Scan for the cell matching the given text and deliver its (x, y) coordinate at center. 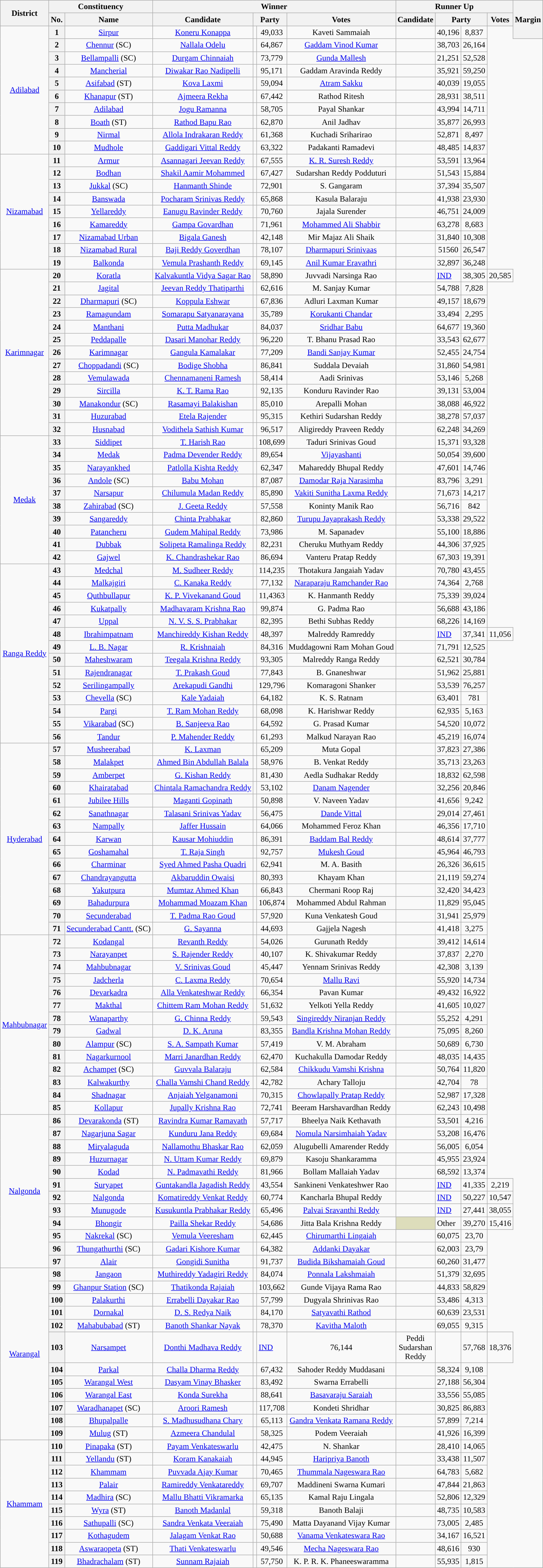
62,347 (272, 468)
Khanapur (ST) (108, 96)
2,485 (474, 1523)
Name (108, 20)
Aligireddy Praveen Reddy (341, 429)
Bodige Shobha (203, 365)
58,705 (272, 109)
86,883 (474, 1408)
Rathod Ritesh (341, 96)
64,066 (272, 826)
69,879 (272, 1159)
Choppadandi (SC) (108, 365)
Sathupalli (SC) (108, 1523)
15,884 (474, 173)
Bellampalli (SC) (108, 58)
Puvvada Ajay Kumar (203, 1472)
12 (57, 173)
77,209 (272, 352)
Babu Mohan (203, 480)
93,305 (272, 660)
14,734 (474, 980)
26,993 (474, 122)
Yellareddy (108, 212)
5,163 (474, 711)
V. Naveen Yadav (341, 801)
Banswada (108, 199)
32,256 (448, 788)
8,683 (474, 224)
39,600 (474, 455)
Peddapalle (108, 339)
57,920 (272, 916)
Thati Venkateswarlu (203, 1548)
Damodar Raja Narasimha (341, 480)
842 (474, 506)
73,986 (272, 532)
Patlolla Kishta Reddy (203, 468)
52,455 (448, 352)
Amberpet (108, 775)
Banoth Madanlal (203, 1510)
14,614 (474, 941)
Thotakura Jangaiah Yadav (341, 570)
T. Bhanu Prasad Rao (341, 339)
11,829 (448, 903)
Koratla (108, 276)
10,027 (474, 1006)
56 (57, 736)
40 (57, 532)
99,874 (272, 609)
32 (57, 429)
8,260 (474, 1031)
67,427 (272, 173)
5 (57, 83)
113 (57, 1485)
61,368 (272, 135)
96,220 (272, 339)
114 (57, 1497)
46,751 (448, 212)
14,169 (474, 621)
48,735 (448, 1510)
Maganti Gopinath (203, 801)
Konda Surekha (203, 1395)
Putta Madhukar (203, 327)
37,925 (474, 544)
35,877 (448, 122)
12,329 (474, 1497)
Durgam Chinnaiah (203, 58)
20,585 (500, 276)
23,930 (474, 199)
Marri Janardhan Reddy (203, 1057)
Jalagam Venkat Rao (203, 1536)
Ponnala Lakshmaiah (341, 1274)
64,783 (448, 1472)
Nomula Narsimhaiah Yadav (341, 1133)
Gongidi Sunitha (203, 1262)
36,615 (474, 865)
85 (57, 1108)
Mukesh Goud (341, 852)
2 (57, 45)
11 (57, 160)
49,432 (448, 993)
T. Prakash Goud (203, 672)
10,072 (474, 724)
73,779 (272, 58)
53,501 (448, 1121)
26,164 (474, 45)
68,226 (448, 621)
44 (57, 583)
Suddala Devaiah (341, 365)
58,976 (272, 762)
4,216 (474, 1121)
Basavaraju Saraiah (341, 1395)
81 (57, 1057)
55,935 (448, 1561)
Mir Majaz Ali Shaik (341, 237)
Chevella (SC) (108, 698)
K. T. Rama Rao (203, 391)
41,605 (448, 1006)
71 (57, 928)
68 (57, 890)
27,386 (474, 749)
Gandra Venkata Ramana Reddy (341, 1421)
52,987 (448, 1095)
Diwakar Rao Nadipelli (203, 71)
91 (57, 1184)
37,823 (448, 749)
76 (57, 993)
108,699 (272, 442)
Khairatabad (108, 788)
2,219 (500, 1184)
Alla Venkateshwar Reddy (203, 993)
26 (57, 352)
108 (57, 1421)
Bandla Krishna Mohan Reddy (341, 1031)
T. Raja Singh (203, 852)
37,777 (474, 839)
Addanki Dayakar (341, 1249)
37,837 (448, 954)
26,326 (448, 865)
Chandrayangutta (108, 877)
Dasari Manohar Reddy (203, 339)
95 (57, 1236)
Muthireddy Yadagiri Reddy (203, 1274)
33,556 (448, 1395)
Manakondur (SC) (108, 404)
Husnabad (108, 429)
23,531 (474, 1313)
39,270 (474, 1223)
42,704 (448, 1082)
25,881 (474, 672)
57,799 (272, 1300)
129,796 (272, 685)
3,275 (474, 928)
Margin (528, 20)
46,356 (448, 826)
Allola Indrakaran Reddy (203, 135)
Rasamayi Balakishan (203, 404)
15,371 (448, 442)
Gaddam Vinod Kumar (341, 45)
28 (57, 378)
Korukanti Chandar (341, 314)
Sridhar Babu (341, 327)
57 (57, 749)
Adluri Laxman Kumar (341, 301)
8,497 (474, 135)
Nizamabad Rural (108, 250)
Thatikonda Rajaiah (203, 1287)
87,087 (272, 480)
58,829 (474, 1287)
Huzurabad (108, 416)
30,825 (448, 1408)
68,098 (272, 711)
Nallala Odelu (203, 45)
Gajjela Nagesh (341, 928)
62,248 (448, 429)
62,521 (448, 660)
76,144 (341, 1347)
63,322 (272, 147)
Gampa Govardhan (203, 224)
33,494 (448, 314)
P. Mahender Reddy (203, 736)
Mudhole (108, 147)
G. Prasad Kumar (341, 724)
116 (57, 1523)
21,863 (474, 1485)
Bhupalpalle (108, 1421)
Sircilla (108, 391)
50,054 (448, 455)
92,757 (272, 852)
49,157 (448, 301)
67,442 (272, 96)
Mumtaz Ahmed Khan (203, 890)
K. Laxman (203, 749)
13,374 (474, 1172)
Jajala Surender (341, 212)
Ahmed Bin Abdullah Balala (203, 762)
Jupally Krishna Rao (203, 1108)
34,423 (474, 890)
Bodhan (108, 173)
Donthi Madhava Reddy (203, 1347)
53,591 (448, 160)
K. R. Suresh Reddy (341, 160)
77,843 (272, 672)
10,498 (474, 1108)
Ramagundam (108, 314)
21,251 (448, 58)
Manchireddy Kishan Reddy (203, 634)
34,167 (448, 1536)
Payal Shankar (341, 109)
53,146 (448, 378)
1,815 (474, 1561)
95,045 (474, 903)
16,399 (474, 1433)
Kaveti Sammaiah (341, 32)
60,639 (448, 1313)
Dasyam Vinay Bhasker (203, 1382)
90 (57, 1172)
Warangal (25, 1354)
Gudem Mahipal Reddy (203, 532)
27,441 (474, 1210)
Matta Dayanand Vijay Kumar (341, 1523)
Arepalli Mohan (341, 404)
111 (57, 1459)
1 (57, 32)
68,592 (448, 1172)
23,263 (474, 762)
Atram Sakku (341, 83)
Narayanpet (108, 954)
Dharmapuri (SC) (108, 301)
27,461 (474, 813)
106,874 (272, 903)
85,890 (272, 493)
54 (57, 711)
18,832 (448, 775)
Vemulawada (108, 378)
71,961 (272, 224)
Waradhanapet (SC) (108, 1408)
Manthani (108, 327)
53,208 (448, 1133)
Sudarshan Reddy Podduturi (341, 173)
S. Madhusudhana Chary (203, 1421)
10,547 (500, 1198)
Kethiri Sudarshan Reddy (341, 416)
Baddam Bal Reddy (341, 839)
53,539 (448, 685)
Dornakal (108, 1313)
Gaddigari Vittal Reddy (203, 147)
Maheshwaram (108, 660)
119 (57, 1561)
Andole (SC) (108, 480)
92 (57, 1198)
112 (57, 1472)
16,074 (474, 736)
K. P. Vivekanand Goud (203, 596)
11,4363 (272, 596)
44,945 (272, 1459)
102 (57, 1325)
55 (57, 724)
Warangal West (108, 1382)
37,394 (448, 186)
Malkud Narayan Rao (341, 736)
118 (57, 1548)
Quthbullapur (108, 596)
Wyra (ST) (108, 1510)
59,094 (272, 83)
Ibrahimpatnam (108, 634)
57,750 (272, 1561)
75 (57, 980)
Devarakonda (ST) (108, 1121)
Bigala Ganesh (203, 237)
Naraparaju Ramchander Rao (341, 583)
Anil Kumar Eravathri (341, 263)
District (25, 13)
Gangula Kamalakar (203, 352)
62,003 (448, 1249)
86,391 (272, 839)
Mancherial (108, 71)
45,219 (448, 736)
Uppal (108, 621)
62 (57, 813)
Koneru Konappa (203, 32)
49,546 (272, 1548)
Kollapur (108, 1108)
60,075 (448, 1236)
78,370 (272, 1325)
34 (57, 455)
40,039 (448, 83)
Chilumula Madan Reddy (203, 493)
Swarna Errabelli (341, 1382)
29 (57, 391)
91,737 (272, 1262)
42,782 (272, 1082)
Errabelli Dayakar Rao (203, 1300)
57,419 (272, 1044)
43,455 (474, 570)
59,250 (474, 71)
101 (57, 1313)
52,528 (474, 58)
Challa Dharma Reddy (203, 1369)
Dugyala Shrinivas Rao (341, 1300)
Alugubelli Amarender Reddy (341, 1146)
26,547 (474, 250)
Musheerabad (108, 749)
67 (57, 877)
Kalvakuntla Vidya Sagar Rao (203, 276)
13,964 (474, 160)
61 (57, 801)
46,922 (474, 404)
Bhadrachalam (ST) (108, 1561)
Parkal (108, 1369)
24,754 (474, 352)
72 (57, 941)
56,304 (474, 1382)
15,416 (500, 1223)
Sanathnagar (108, 813)
Bollam Mallaiah Yadav (341, 1172)
R. Krishnaiah (203, 647)
39,412 (448, 941)
65,868 (272, 199)
9,242 (474, 801)
84,037 (272, 327)
53 (57, 698)
103,662 (272, 1287)
82 (57, 1069)
55,100 (448, 532)
Bethi Subhas Reddy (341, 621)
Shakil Aamir Mohammed (203, 173)
80,393 (272, 877)
Malreddy Ramreddy (341, 634)
64,382 (272, 1249)
Jukkal (SC) (108, 186)
Akbaruddin Owaisi (203, 877)
Kukatpally (108, 609)
Kalwakurthy (108, 1082)
Turupu Jayaprakash Reddy (341, 519)
33 (57, 442)
106 (57, 1395)
Asifabad (ST) (108, 83)
3,291 (474, 480)
Winner (274, 7)
30 (57, 404)
Siddipet (108, 442)
Ramireddy Venkatareddy (203, 1485)
71,673 (448, 493)
Bandi Sanjay Kumar (341, 352)
70,780 (448, 570)
V. M. Abraham (341, 1044)
82,860 (272, 519)
47 (57, 621)
80 (57, 1044)
Narayankhed (108, 468)
45,955 (448, 1159)
M. Sanjay Kumar (341, 288)
Aswaraopeta (ST) (108, 1548)
Vemula Veeresham (203, 1236)
39,131 (448, 391)
Nakrekal (SC) (108, 1236)
B. Gnaneshwar (341, 672)
Serilingampally (108, 685)
25,979 (474, 916)
Banoth Shankar Nayak (203, 1325)
53,486 (448, 1300)
62,616 (272, 288)
48,397 (272, 634)
31,941 (448, 916)
47,601 (448, 468)
72,901 (272, 186)
B. Sanjeeva Rao (203, 724)
54,026 (272, 941)
Kamal Raju Lingala (341, 1497)
66 (57, 865)
Mallu Ravi (341, 980)
Juvvadi Narsinga Rao (341, 276)
Jeevan Reddy Thatiparthi (203, 288)
T. Harish Rao (203, 442)
46,793 (474, 852)
94 (57, 1223)
44,833 (448, 1287)
Pinapaka (ST) (108, 1446)
81,430 (272, 775)
Yellandu (ST) (108, 1459)
39 (57, 519)
54,981 (474, 365)
84,074 (272, 1274)
69,055 (448, 1325)
65,209 (272, 749)
50,764 (448, 1069)
Nallamothu Bhaskar Rao (203, 1146)
35 (57, 468)
Solipeta Ramalinga Reddy (203, 544)
Kodad (108, 1172)
54,520 (448, 724)
V. Srinivas Goud (203, 967)
56,475 (272, 813)
Palakurthi (108, 1300)
35,921 (448, 71)
73 (57, 954)
19,391 (474, 557)
33,438 (448, 1459)
Bhongir (108, 1223)
No. (57, 20)
5,682 (474, 1472)
50,227 (474, 1198)
23,79 (474, 1249)
Gadwal (108, 1031)
60 (57, 788)
Alair (108, 1262)
62,243 (448, 1108)
62,941 (272, 865)
37 (57, 493)
Mohammed Ali Shabbir (341, 224)
M. Sudheer Reddy (203, 570)
Kusukuntla Prabhakar Reddy (203, 1210)
Chennur (SC) (108, 45)
C. Laxma Reddy (203, 980)
71,791 (448, 647)
84,170 (272, 1313)
Chowlapally Pratap Reddy (341, 1095)
62,059 (272, 1146)
49,033 (272, 32)
23,70 (474, 1236)
15 (57, 212)
53,102 (272, 788)
Bheelya Naik Kethavath (341, 1121)
48,616 (448, 1548)
Nizamabad (25, 212)
Podem Veeraiah (341, 1433)
38,088 (448, 404)
Mohammad Moazam Khan (203, 903)
Sunnam Rajaiah (203, 1561)
Vodithela Sathish Kumar (203, 429)
Kuchadi Sriharirao (341, 135)
48,035 (448, 1057)
43 (57, 570)
33,543 (448, 339)
Baji Reddy Goverdhan (203, 250)
K. P. R. K. Phaneeswaramma (341, 1561)
Miryalaguda (108, 1146)
6,054 (474, 1146)
Koram Kanakaiah (203, 1459)
51,632 (272, 1006)
Chittem Ram Mohan Reddy (203, 1006)
58 (57, 762)
77 (57, 1006)
62,584 (272, 1069)
11,056 (500, 634)
73,005 (448, 1523)
82,231 (272, 544)
Patancheru (108, 532)
74 (57, 967)
14,746 (474, 468)
Chikkudu Vamshi Krishna (341, 1069)
67,432 (272, 1369)
Padakanti Ramadevi (341, 147)
107 (57, 1408)
5,268 (474, 378)
57,899 (448, 1421)
38 (57, 506)
64 (57, 839)
104 (57, 1369)
N. Padmavathi Reddy (203, 1172)
63,278 (448, 224)
Nagarkurnool (108, 1057)
Makthal (108, 1006)
Wanaparthy (108, 1018)
Maddineni Swarna Kumari (341, 1485)
Peddi Sudarshan Reddy (415, 1347)
Singireddy Niranjan Reddy (341, 1018)
Dubbak (108, 544)
56,005 (448, 1146)
58,890 (272, 276)
16,521 (474, 1536)
50,688 (272, 1536)
Gadari Kishore Kumar (203, 1249)
96 (57, 1249)
42 (57, 557)
Zahirabad (SC) (108, 506)
N. Shankar (341, 1446)
Komaragoni Shanker (341, 685)
43,994 (448, 109)
70,315 (272, 1095)
Komatireddy Venkat Reddy (203, 1198)
Mohammed Feroz Khan (341, 826)
Vanteru Pratap Reddy (341, 557)
63,401 (448, 698)
Budida Bikshamaiah Goud (341, 1262)
Sahoder Reddy Muddasani (341, 1369)
3 (57, 58)
Mahabubabad (ST) (108, 1325)
60,260 (448, 1262)
19 (57, 263)
70 (57, 916)
100 (57, 1300)
Achary Talloju (341, 1082)
69,684 (272, 1133)
Mahareddy Bhupal Reddy (341, 468)
21,119 (448, 877)
Achampet (SC) (108, 1069)
Suryapet (108, 1184)
Palair (108, 1485)
42,148 (272, 237)
14,217 (474, 493)
Yakutpura (108, 890)
96,517 (272, 429)
62,935 (448, 711)
59,543 (272, 1018)
67,303 (448, 557)
45 (57, 596)
Teegala Krishna Reddy (203, 660)
13 (57, 186)
17,328 (474, 1095)
32,420 (448, 890)
G. Sayanna (203, 928)
Hanmanth Shinde (203, 186)
10,583 (474, 1510)
Muddagowni Ram Mohan Goud (341, 647)
Other (448, 1223)
48 (57, 634)
N. V. S. S. Prabhakar (203, 621)
97 (57, 1262)
Malakpet (108, 762)
Chinta Prabhakar (203, 519)
29,522 (474, 519)
51,379 (448, 1274)
J. Geeta Reddy (203, 506)
Kodangal (108, 941)
Devarkadra (108, 993)
58,325 (272, 1433)
Rathod Bapu Rao (203, 122)
41,926 (448, 1433)
Jogu Ramanna (203, 109)
84,316 (272, 647)
Anil Jadhav (341, 122)
115 (57, 1510)
Ranga Reddy (25, 653)
930 (474, 1548)
62,870 (272, 122)
Palvai Sravanthi Reddy (341, 1210)
17 (57, 237)
Challa Vamshi Chand Reddy (203, 1082)
62,677 (474, 339)
Malreddy Ranga Reddy (341, 660)
2,768 (474, 583)
Syed Ahmed Pasha Quadri (203, 865)
64,182 (272, 698)
20 (57, 276)
9 (57, 135)
Nagarjuna Sagar (108, 1133)
3,139 (474, 967)
S. A. Sampath Kumar (203, 1044)
Chermani Roop Raj (341, 890)
48,485 (448, 147)
Vakiti Sunitha Laxma Reddy (341, 493)
Rajendranagar (108, 672)
114,235 (272, 570)
Jubilee Hills (108, 801)
93,328 (474, 442)
Ajmeera Rekha (203, 96)
93 (57, 1210)
Koppula Eshwar (203, 301)
Kova Laxmi (203, 83)
83 (57, 1082)
117 (57, 1536)
95,171 (272, 71)
Yennam Srinivas Reddy (341, 967)
8,837 (474, 32)
75,490 (272, 1523)
Dande Vittal (341, 813)
Medchal (108, 570)
16 (57, 224)
Banoth Balaji (341, 1510)
Constituency (101, 7)
87 (57, 1133)
K. Chandrashekar Rao (203, 557)
38,278 (448, 416)
10,308 (474, 237)
35,713 (448, 762)
24,009 (474, 212)
50 (57, 660)
Kavitha Maloth (341, 1325)
N. Uttam Kumar Reddy (203, 1159)
Gurunath Reddy (341, 941)
Vikarabad (SC) (108, 724)
14,837 (474, 147)
Kondeti Shridhar (341, 1408)
98 (57, 1274)
Gajwel (108, 557)
K. Hanmanth Reddy (341, 596)
70,760 (272, 212)
105 (57, 1382)
75,339 (448, 596)
66,843 (272, 890)
Nirmal (108, 135)
S. Gangaram (341, 186)
62,470 (272, 1057)
Karwan (108, 839)
52,871 (448, 135)
83,492 (272, 1382)
64,867 (272, 45)
54,686 (272, 1223)
41 (57, 544)
54,788 (448, 288)
Warangal East (108, 1395)
Kasula Balaraju (341, 199)
40,107 (272, 954)
117,708 (272, 1408)
Satyavathi Rathod (341, 1313)
Huzurnagar (108, 1159)
Gaddam Aravinda Reddy (341, 71)
Kausar Mohiuddin (203, 839)
9,108 (474, 1369)
86,841 (272, 365)
Pavan Kumar (341, 993)
28,931 (448, 96)
7,828 (474, 288)
17,710 (474, 826)
Aroori Ramesh (203, 1408)
Nampally (108, 826)
55,252 (448, 1018)
34,269 (474, 429)
51,543 (448, 173)
Chirumarthi Lingaiah (341, 1236)
12,525 (474, 647)
Jadcherla (108, 980)
22 (57, 301)
Runner Up (454, 7)
11,820 (474, 1069)
57,037 (474, 416)
23 (57, 314)
89 (57, 1159)
41,335 (474, 1184)
92,135 (272, 391)
82,395 (272, 621)
Vanama Venkateswara Rao (341, 1536)
Azmeera Chandulal (203, 1433)
99 (57, 1287)
Anjaiah Yelganamoni (203, 1095)
31,477 (474, 1262)
Kuna Venkatesh Goud (341, 916)
Chintala Ramachandra Reddy (203, 788)
45,447 (272, 967)
79 (57, 1031)
16,476 (474, 1133)
62,445 (272, 1236)
Jitta Bala Krishna Reddy (341, 1223)
Koninty Manik Rao (341, 506)
Jangaon (108, 1274)
Danam Nagender (341, 788)
Tandur (108, 736)
K. S. Ratnam (341, 698)
59,274 (474, 877)
Ravindra Kumar Ramavath (203, 1121)
84 (57, 1095)
38,511 (474, 96)
19,055 (474, 83)
G. Padma Rao (341, 609)
Secunderabad (108, 916)
32,695 (474, 1274)
Munugode (108, 1210)
35,507 (474, 186)
16,922 (474, 993)
781 (474, 698)
Guntakandla Jagadish Reddy (203, 1184)
61,293 (272, 736)
2,270 (474, 954)
65,496 (272, 1210)
39,024 (474, 596)
Kunduru Jana Reddy (203, 1133)
Goshamahal (108, 852)
Jaffer Hussain (203, 826)
86,694 (272, 557)
49 (57, 647)
24 (57, 327)
58,324 (448, 1369)
83,355 (272, 1031)
65,135 (272, 1497)
T. Ram Mohan Reddy (203, 711)
36 (57, 480)
Taduri Srinivas Goud (341, 442)
Pargi (108, 711)
32,897 (448, 263)
53,004 (474, 391)
18 (57, 250)
83,796 (448, 480)
9,315 (474, 1325)
Mohammed Abdul Rahman (341, 903)
Alampur (SC) (108, 1044)
Gunde Vijaya Rama Rao (341, 1287)
L. B. Nagar (108, 647)
38,703 (448, 45)
86 (57, 1121)
Boath (ST) (108, 122)
Malkajgiri (108, 583)
66,354 (272, 993)
Thungathurthi (SC) (108, 1249)
67,555 (272, 160)
52 (57, 685)
S. Rajender Reddy (203, 954)
Asannagari Jeevan Reddy (203, 160)
2,295 (474, 314)
31,840 (448, 237)
K. Shivakumar Reddy (341, 954)
38,055 (500, 1210)
70,654 (272, 980)
Shadnagar (108, 1095)
Narsapur (108, 493)
Khayam Khan (341, 877)
M. A. Basith (341, 865)
Cheruku Muthyam Reddy (341, 544)
Kuchakulla Damodar Reddy (341, 1057)
Kothagudem (108, 1536)
Narsampet (108, 1347)
Payam Venkateswarlu (203, 1446)
Arekapudi Gandhi (203, 685)
81,966 (272, 1172)
64,592 (272, 724)
36,248 (474, 263)
19,360 (474, 327)
Dharmapuri Srinivaas (341, 250)
46 (57, 609)
6 (57, 96)
6,730 (474, 1044)
Aedla Sudhakar Reddy (341, 775)
70,465 (272, 1472)
44,306 (448, 544)
45,964 (448, 852)
50,898 (272, 801)
55,085 (474, 1395)
51,962 (448, 672)
57,768 (474, 1347)
Kale Yadaiah (203, 698)
Chennamaneni Ramesh (203, 378)
51 (57, 672)
89,654 (272, 455)
38,305 (474, 276)
47,844 (448, 1485)
18,679 (474, 301)
103 (57, 1347)
51560 (448, 250)
M. Sapanadev (341, 532)
65 (57, 852)
57,558 (272, 506)
Mulug (ST) (108, 1433)
18,376 (500, 1347)
Armur (108, 160)
37,341 (474, 634)
35,789 (272, 314)
88 (57, 1146)
69,145 (272, 263)
64,677 (448, 327)
75,095 (448, 1031)
55,920 (448, 980)
8 (57, 122)
27 (57, 365)
D. K. Aruna (203, 1031)
67,836 (272, 301)
Madhira (SC) (108, 1497)
14 (57, 199)
Talasani Srinivas Yadav (203, 813)
88,641 (272, 1395)
52,806 (448, 1497)
48,614 (448, 839)
14,435 (474, 1057)
95,315 (272, 416)
110 (57, 1446)
T. Padma Rao Goud (203, 916)
31,860 (448, 365)
76,257 (474, 685)
Yelkoti Yella Reddy (341, 1006)
Gunda Mallesh (341, 58)
D. S. Redya Naik (203, 1313)
4,291 (474, 1018)
59,318 (272, 1510)
28,410 (448, 1446)
60,774 (272, 1198)
C. Kanaka Reddy (203, 583)
20,846 (474, 788)
Muta Gopal (341, 749)
40,196 (448, 32)
Charminar (108, 865)
Pocharam Srinivas Reddy (203, 199)
Thummala Nageswara Rao (341, 1472)
42,308 (448, 967)
B. Venkat Reddy (341, 762)
50,689 (448, 1044)
85,010 (272, 404)
41,938 (448, 199)
K. Harishwar Reddy (341, 711)
21 (57, 288)
Balkonda (108, 263)
Haripriya Banoth (341, 1459)
59 (57, 775)
Guvvala Balaraju (203, 1069)
11,507 (474, 1459)
62,598 (474, 775)
Sankineni Venkateshwer Rao (341, 1184)
Madhavaram Krishna Rao (203, 609)
57,717 (272, 1121)
14,711 (474, 109)
29,014 (448, 813)
Pailla Shekar Reddy (203, 1223)
Kamareddy (108, 224)
69 (57, 903)
43,186 (474, 609)
53,338 (448, 519)
7,214 (474, 1421)
10 (57, 147)
77,132 (272, 583)
Eanugu Ravinder Reddy (203, 212)
78,107 (272, 250)
Beeram Harshavardhan Reddy (341, 1108)
31 (57, 416)
Hyderabad (25, 839)
Nizamabad Urban (108, 237)
Konduru Ravinder Rao (341, 391)
41,656 (448, 801)
Vemula Prashanth Reddy (203, 263)
Sirpur (108, 32)
41,418 (448, 928)
63 (57, 826)
Ghanpur Station (SC) (108, 1287)
44,693 (272, 928)
72,741 (272, 1108)
27,188 (448, 1382)
4 (57, 71)
109 (57, 1433)
18,886 (474, 532)
Kancharla Bhupal Reddy (341, 1198)
58,414 (272, 378)
30,784 (474, 660)
Aadi Srinivas (341, 378)
Bahadurpura (108, 903)
23,924 (474, 1159)
69,707 (272, 1485)
Padma Devender Reddy (203, 455)
G. Kishan Reddy (203, 775)
74,364 (448, 583)
25 (57, 339)
43,554 (272, 1184)
Mallu Bhatti Vikramarka (203, 1497)
G. Chinna Reddy (203, 1018)
56,716 (448, 506)
42,475 (272, 1446)
Jagital (108, 288)
7 (57, 109)
65,113 (272, 1421)
Sandra Venkata Veeraiah (203, 1523)
Mecha Nageswara Rao (341, 1548)
Vijayashanti (341, 455)
Sangareddy (108, 519)
Etela Rajender (203, 416)
56,688 (448, 609)
Secunderabad Cantt. (SC) (108, 928)
14,065 (474, 1446)
Kasoju Shankaramma (341, 1159)
Somarapu Satyanarayana (203, 314)
4,313 (474, 1300)
Revanth Reddy (203, 941)
